Find where the given text appears and provide that cell's center as [x, y] coordinate. 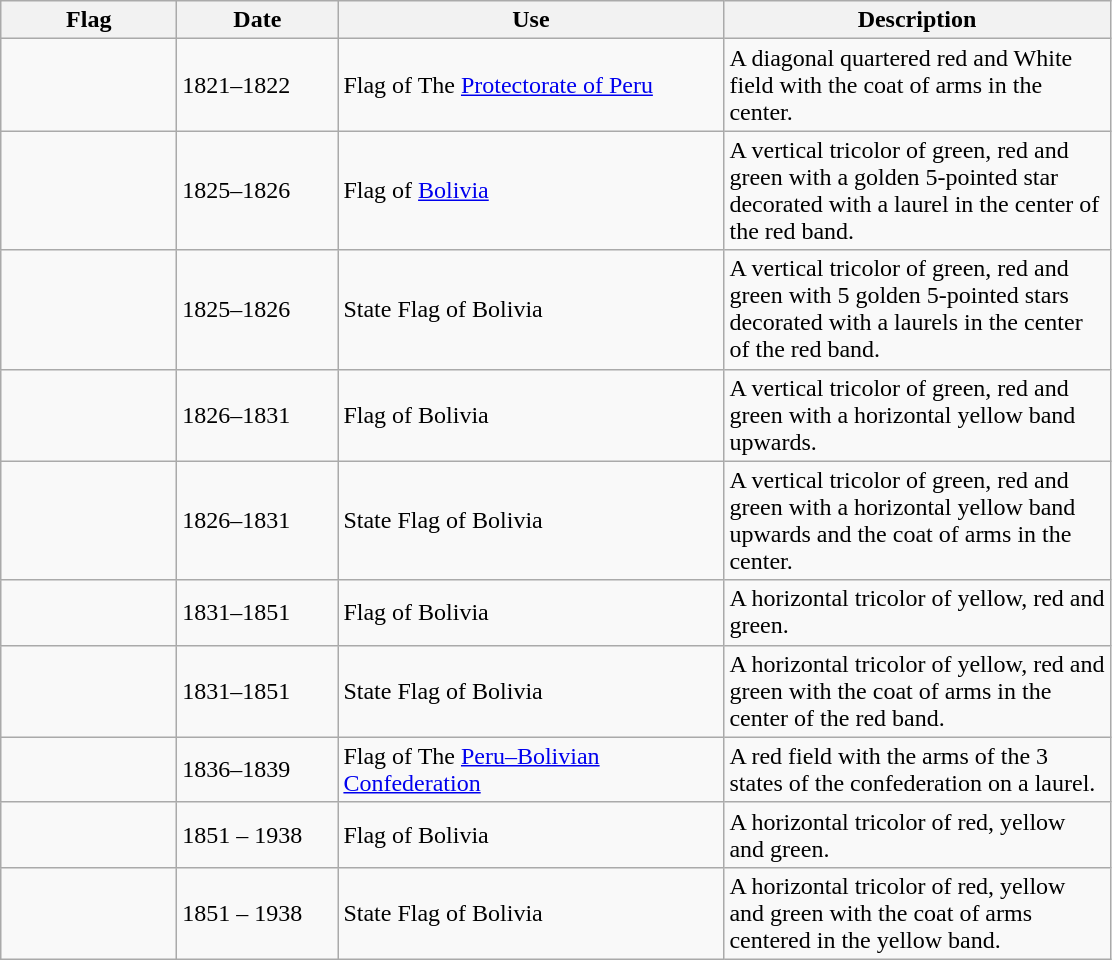
A diagonal quartered red and White field with the coat of arms in the center. [917, 85]
1836–1839 [258, 770]
Use [531, 20]
A vertical tricolor of green, red and green with a horizontal yellow band upwards. [917, 415]
A vertical tricolor of green, red and green with a horizontal yellow band upwards and the coat of arms in the center. [917, 520]
A horizontal tricolor of red, yellow and green. [917, 834]
Flag [89, 20]
Date [258, 20]
A horizontal tricolor of red, yellow and green with the coat of arms centered in the yellow band. [917, 913]
A vertical tricolor of green, red and green with a golden 5-pointed star decorated with a laurel in the center of the red band. [917, 190]
Flag of The Protectorate of Peru [531, 85]
A red field with the arms of the 3 states of the confederation on a laurel. [917, 770]
A vertical tricolor of green, red and green with 5 golden 5-pointed stars decorated with a laurels in the center of the red band. [917, 310]
Flag of The Peru–Bolivian Confederation [531, 770]
A horizontal tricolor of yellow, red and green. [917, 612]
A horizontal tricolor of yellow, red and green with the coat of arms in the center of the red band. [917, 691]
Description [917, 20]
1821–1822 [258, 85]
